From the cell containing the given text, extract its center point as [X, Y] coordinate. 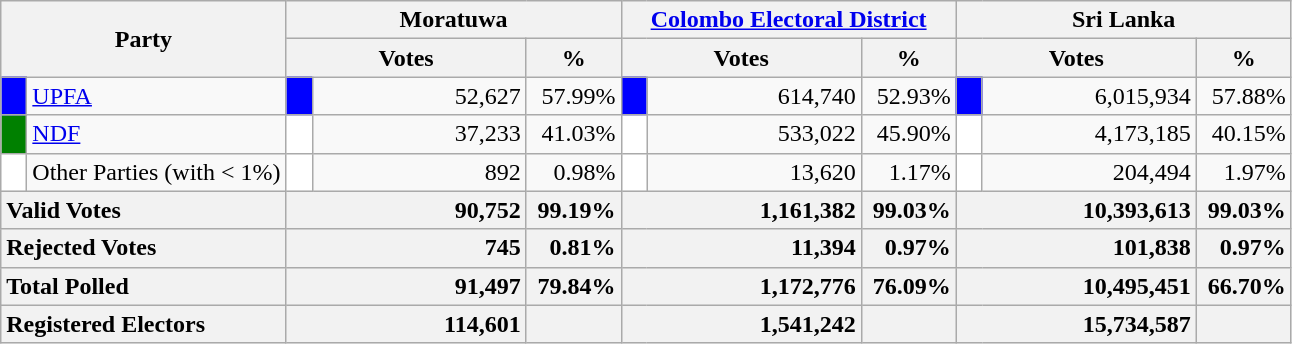
4,173,185 [1089, 134]
57.99% [574, 96]
52,627 [419, 96]
45.90% [908, 134]
15,734,587 [1076, 324]
1,161,382 [741, 210]
37,233 [419, 134]
Valid Votes [144, 210]
90,752 [406, 210]
Party [144, 39]
13,620 [754, 172]
Sri Lanka [1124, 20]
614,740 [754, 96]
11,394 [741, 248]
Moratuwa [454, 20]
1.97% [1244, 172]
1.17% [908, 172]
10,393,613 [1076, 210]
6,015,934 [1089, 96]
Total Polled [144, 286]
892 [419, 172]
40.15% [1244, 134]
NDF [156, 134]
Registered Electors [144, 324]
533,022 [754, 134]
0.81% [574, 248]
Colombo Electoral District [788, 20]
745 [406, 248]
52.93% [908, 96]
79.84% [574, 286]
1,172,776 [741, 286]
101,838 [1076, 248]
114,601 [406, 324]
0.98% [574, 172]
57.88% [1244, 96]
204,494 [1089, 172]
Rejected Votes [144, 248]
1,541,242 [741, 324]
10,495,451 [1076, 286]
41.03% [574, 134]
Other Parties (with < 1%) [156, 172]
UPFA [156, 96]
91,497 [406, 286]
99.19% [574, 210]
76.09% [908, 286]
66.70% [1244, 286]
